Extract the [X, Y] coordinate from the center of the cell holding the provided text.  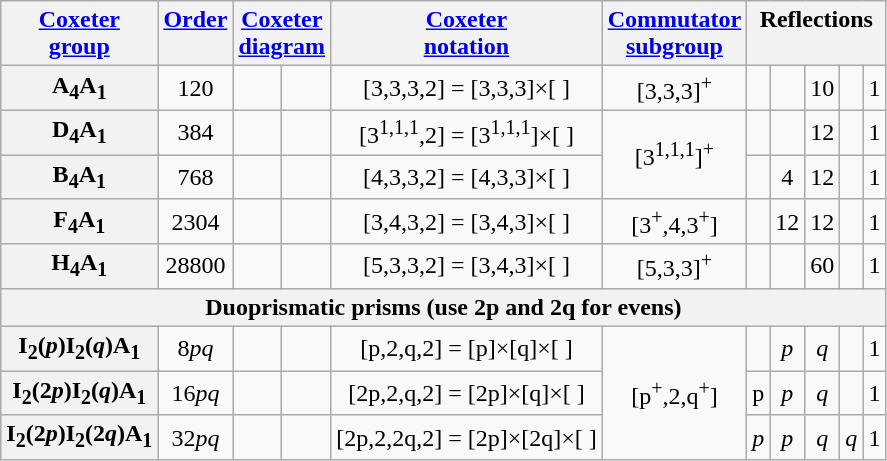
[5,3,3,2] = [3,4,3]×[ ] [467, 266]
[2p,2,2q,2] = [2p]×[2q]×[ ] [467, 437]
[3+,4,3+] [674, 222]
I2(2p)I2(2q)A1 [80, 437]
[3,4,3,2] = [3,4,3]×[ ] [467, 222]
[2p,2,q,2] = [2p]×[q]×[ ] [467, 393]
768 [196, 177]
32pq [196, 437]
[31,1,1]+ [674, 154]
120 [196, 88]
60 [822, 266]
Coxeterdiagram [282, 34]
I2(p)I2(q)A1 [80, 348]
H4A1 [80, 266]
Reflections [816, 34]
[p+,2,q+] [674, 392]
2304 [196, 222]
[5,3,3]+ [674, 266]
[3,3,3]+ [674, 88]
10 [822, 88]
Commutatorsubgroup [674, 34]
384 [196, 132]
Coxetergroup [80, 34]
D4A1 [80, 132]
Order [196, 34]
[p,2,q,2] = [p]×[q]×[ ] [467, 348]
B4A1 [80, 177]
[31,1,1,2] = [31,1,1]×[ ] [467, 132]
I2(2p)I2(q)A1 [80, 393]
16pq [196, 393]
F4A1 [80, 222]
28800 [196, 266]
[3,3,3,2] = [3,3,3]×[ ] [467, 88]
Duoprismatic prisms (use 2p and 2q for evens) [444, 307]
A4A1 [80, 88]
[4,3,3,2] = [4,3,3]×[ ] [467, 177]
4 [788, 177]
8pq [196, 348]
Coxeternotation [467, 34]
